Return [x, y] of the center of cell containing provided text 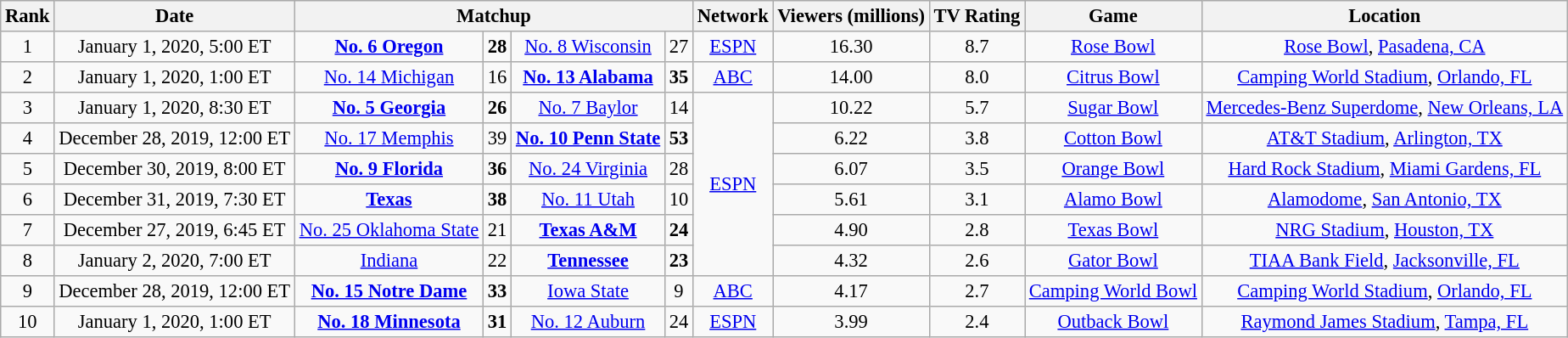
5 [27, 169]
2.6 [977, 261]
Texas A&M [589, 230]
No. 5 Georgia [389, 108]
Game [1113, 16]
No. 6 Oregon [389, 47]
Matchup [494, 16]
Cotton Bowl [1113, 138]
December 30, 2019, 8:00 ET [175, 169]
TV Rating [977, 16]
6.22 [851, 138]
5.61 [851, 200]
33 [497, 291]
3.99 [851, 322]
2 [27, 77]
Gator Bowl [1113, 261]
TIAA Bank Field, Jacksonville, FL [1385, 261]
No. 10 Penn State [589, 138]
Iowa State [589, 291]
December 31, 2019, 7:30 ET [175, 200]
Rank [27, 16]
Raymond James Stadium, Tampa, FL [1385, 322]
6.07 [851, 169]
Rose Bowl, Pasadena, CA [1385, 47]
3.5 [977, 169]
39 [497, 138]
NRG Stadium, Houston, TX [1385, 230]
January 1, 2020, 8:30 ET [175, 108]
27 [679, 47]
6 [27, 200]
No. 24 Virginia [589, 169]
4.90 [851, 230]
8 [27, 261]
No. 17 Memphis [389, 138]
1 [27, 47]
31 [497, 322]
10.22 [851, 108]
Camping World Bowl [1113, 291]
4.32 [851, 261]
Sugar Bowl [1113, 108]
Rose Bowl [1113, 47]
Alamo Bowl [1113, 200]
4 [27, 138]
8.0 [977, 77]
No. 14 Michigan [389, 77]
Viewers (millions) [851, 16]
21 [497, 230]
26 [497, 108]
January 1, 2020, 5:00 ET [175, 47]
Outback Bowl [1113, 322]
Network [733, 16]
No. 12 Auburn [589, 322]
14 [679, 108]
Hard Rock Stadium, Miami Gardens, FL [1385, 169]
5.7 [977, 108]
38 [497, 200]
22 [497, 261]
Mercedes-Benz Superdome, New Orleans, LA [1385, 108]
8.7 [977, 47]
No. 7 Baylor [589, 108]
January 2, 2020, 7:00 ET [175, 261]
35 [679, 77]
No. 13 Alabama [589, 77]
No. 8 Wisconsin [589, 47]
36 [497, 169]
14.00 [851, 77]
Citrus Bowl [1113, 77]
4.17 [851, 291]
AT&T Stadium, Arlington, TX [1385, 138]
7 [27, 230]
Alamodome, San Antonio, TX [1385, 200]
December 27, 2019, 6:45 ET [175, 230]
Orange Bowl [1113, 169]
No. 18 Minnesota [389, 322]
2.7 [977, 291]
3.8 [977, 138]
Location [1385, 16]
53 [679, 138]
No. 9 Florida [389, 169]
2.8 [977, 230]
No. 15 Notre Dame [389, 291]
Date [175, 16]
16.30 [851, 47]
2.4 [977, 322]
Indiana [389, 261]
23 [679, 261]
3 [27, 108]
16 [497, 77]
No. 11 Utah [589, 200]
3.1 [977, 200]
Texas [389, 200]
Tennessee [589, 261]
Texas Bowl [1113, 230]
No. 25 Oklahoma State [389, 230]
